Extract the [X, Y] coordinate from the center of the cell holding the provided text.  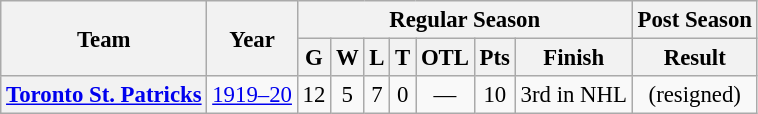
Team [104, 38]
(resigned) [694, 95]
Post Season [694, 20]
1919–20 [252, 95]
Regular Season [464, 20]
Year [252, 38]
W [348, 58]
0 [403, 95]
5 [348, 95]
Pts [494, 58]
Finish [574, 58]
Toronto St. Patricks [104, 95]
T [403, 58]
L [377, 58]
3rd in NHL [574, 95]
7 [377, 95]
Result [694, 58]
OTL [446, 58]
G [314, 58]
10 [494, 95]
— [446, 95]
12 [314, 95]
